Identify which cell holds the provided text, then report its [x, y] central coordinate. 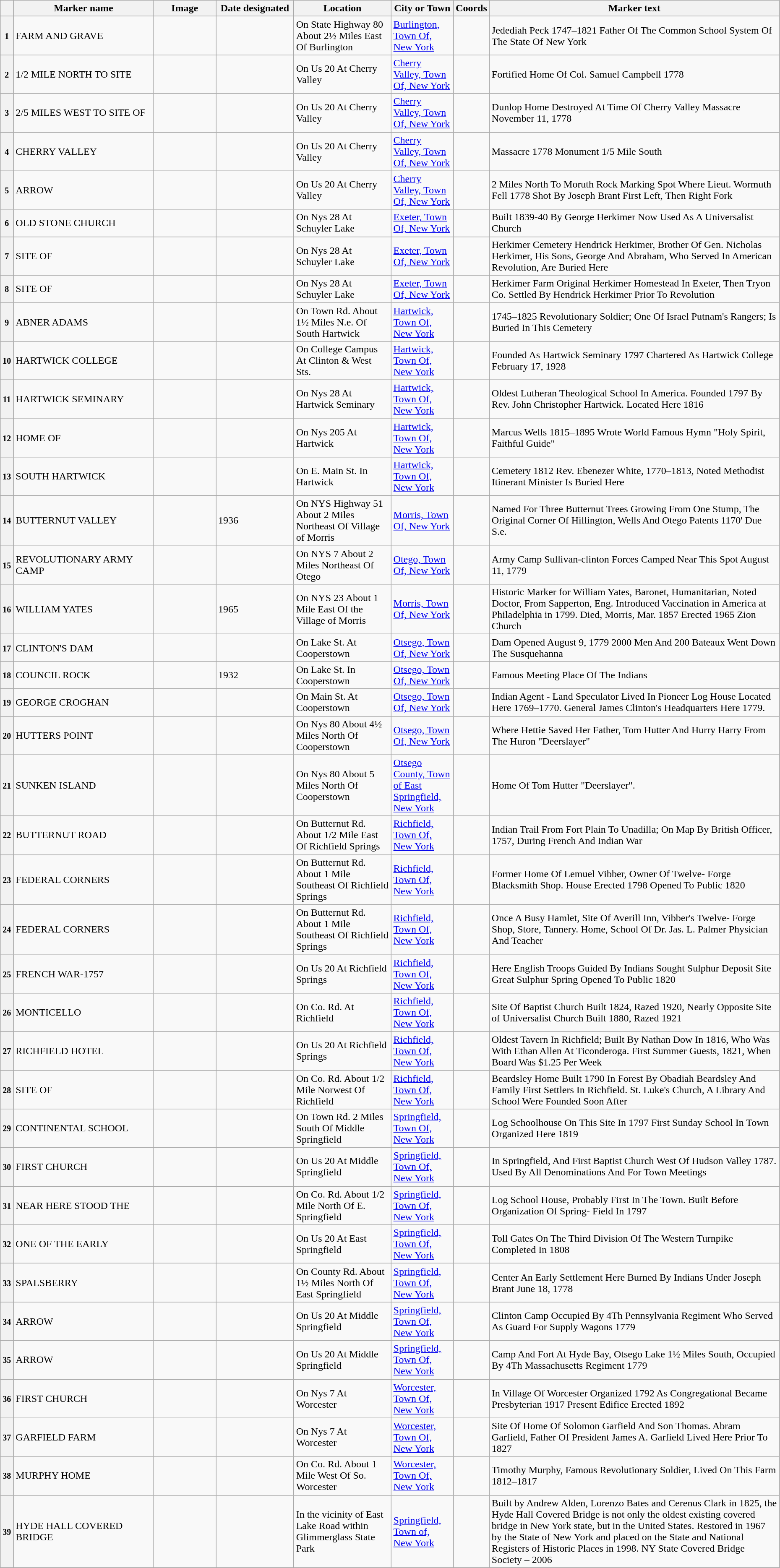
27 [7, 1051]
On College Campus At Clinton & West Sts. [342, 360]
15 [7, 565]
14 [7, 521]
On Us 20 At East Springfield [342, 1244]
1936 [255, 521]
HOME OF [83, 438]
Former Home Of Lemuel Vibber, Owner Of Twelve- Forge Blacksmith Shop. House Erected 1798 Opened To Public 1820 [634, 879]
Coords [472, 8]
Springfield, Town of, New York [422, 1531]
NEAR HERE STOOD THE [83, 1206]
In Springfield, And First Baptist Church West Of Hudson Valley 1787. Used By All Denominations And For Town Meetings [634, 1167]
Log School House, Probably First In The Town. Built Before Organization Of Spring- Field In 1797 [634, 1206]
FARM AND GRAVE [83, 36]
8 [7, 289]
19 [7, 702]
1965 [255, 609]
On Co. Rd. About 1 Mile West Of So. Worcester [342, 1476]
Date designated [255, 8]
Famous Meeting Place Of The Indians [634, 675]
MONTICELLO [83, 1012]
1 [7, 36]
12 [7, 438]
10 [7, 360]
Otsego County, Town of East Springfield, New York [422, 785]
Here English Troops Guided By Indians Sought Sulphur Deposit Site Great Sulphur Spring Opened To Public 1820 [634, 974]
ONE OF THE EARLY [83, 1244]
COUNCIL ROCK [83, 675]
22 [7, 835]
On NYS 7 About 2 Miles Northeast Of Otego [342, 565]
3 [7, 113]
Clinton Camp Occupied By 4Th Pennsylvania Regiment Who Served As Guard For Supply Wagons 1779 [634, 1321]
Built 1839-40 By George Herkimer Now Used As A Universalist Church [634, 223]
FRENCH WAR-1757 [83, 974]
Cemetery 1812 Rev. Ebenezer White, 1770–1813, Noted Methodist Itinerant Minister Is Buried Here [634, 477]
13 [7, 477]
SOUTH HARTWICK [83, 477]
Image [185, 8]
34 [7, 1321]
17 [7, 648]
Once A Busy Hamlet, Site Of Averill Inn, Vibber's Twelve- Forge Shop, Store, Tannery. Home, School Of Dr. Jas. L. Palmer Physician And Teacher [634, 930]
HUTTERS POINT [83, 735]
6 [7, 223]
Dunlop Home Destroyed At Time Of Cherry Valley Massacre November 11, 1778 [634, 113]
25 [7, 974]
On County Rd. About 1½ Miles North Of East Springfield [342, 1283]
2 Miles North To Moruth Rock Marking Spot Where Lieut. Wormuth Fell 1778 Shot By Joseph Brant First Left, Then Right Fork [634, 190]
On Co. Rd. About 1/2 Mile North Of E. Springfield [342, 1206]
On Main St. At Cooperstown [342, 702]
38 [7, 1476]
Location [342, 8]
Dam Opened August 9, 1779 2000 Men And 200 Bateaux Went Down The Susquehanna [634, 648]
Site Of Baptist Church Built 1824, Razed 1920, Nearly Opposite Site of Universalist Church Built 1880, Razed 1921 [634, 1012]
City or Town [422, 8]
18 [7, 675]
1/2 MILE NORTH TO SITE [83, 74]
In the vicinity of East Lake Road within Glimmerglass State Park [342, 1531]
On Nys 205 At Hartwick [342, 438]
On Nys 80 About 5 Miles North Of Cooperstown [342, 785]
On Nys 28 At Hartwick Seminary [342, 399]
7 [7, 256]
HARTWICK SEMINARY [83, 399]
28 [7, 1090]
CONTINENTAL SCHOOL [83, 1128]
26 [7, 1012]
CLINTON'S DAM [83, 648]
On Co. Rd. About 1/2 Mile Norwest Of Richfield [342, 1090]
Timothy Murphy, Famous Revolutionary Soldier, Lived On This Farm 1812–1817 [634, 1476]
GEORGE CROGHAN [83, 702]
31 [7, 1206]
Indian Agent - Land Speculator Lived In Pioneer Log House Located Here 1769–1770. General James Clinton's Headquarters Here 1779. [634, 702]
On Town Rd. About 1½ Miles N.e. Of South Hartwick [342, 322]
39 [7, 1531]
Site Of Home Of Solomon Garfield And Son Thomas. Abram Garfield, Father Of President James A. Garfield Lived Here Prior To 1827 [634, 1437]
1932 [255, 675]
20 [7, 735]
1745–1825 Revolutionary Soldier; One Of Israel Putnam's Rangers; Is Buried In This Cemetery [634, 322]
Founded As Hartwick Seminary 1797 Chartered As Hartwick College February 17, 1928 [634, 360]
On Lake St. In Cooperstown [342, 675]
SPALSBERRY [83, 1283]
On NYS Highway 51 About 2 Miles Northeast Of Village of Morris [342, 521]
Marker name [83, 8]
16 [7, 609]
23 [7, 879]
Otego, Town Of, New York [422, 565]
36 [7, 1399]
Burlington, Town Of, New York [422, 36]
2 [7, 74]
Massacre 1778 Monument 1/5 Mile South [634, 151]
29 [7, 1128]
11 [7, 399]
On Lake St. At Cooperstown [342, 648]
33 [7, 1283]
Marker text [634, 8]
OLD STONE CHURCH [83, 223]
30 [7, 1167]
Log Schoolhouse On This Site In 1797 First Sunday School In Town Organized Here 1819 [634, 1128]
RICHFIELD HOTEL [83, 1051]
Army Camp Sullivan-clinton Forces Camped Near This Spot August 11, 1779 [634, 565]
SUNKEN ISLAND [83, 785]
On Town Rd. 2 Miles South Of Middle Springfield [342, 1128]
WILLIAM YATES [83, 609]
24 [7, 930]
Where Hettie Saved Her Father, Tom Hutter And Hurry Harry From The Huron "Deerslayer" [634, 735]
MURPHY HOME [83, 1476]
Named For Three Butternut Trees Growing From One Stump, The Original Corner Of Hillington, Wells And Otego Patents 1170' Due S.e. [634, 521]
Center An Early Settlement Here Burned By Indians Under Joseph Brant June 18, 1778 [634, 1283]
Toll Gates On The Third Division Of The Western Turnpike Completed In 1808 [634, 1244]
REVOLUTIONARY ARMY CAMP [83, 565]
HARTWICK COLLEGE [83, 360]
On State Highway 80 About 2½ Miles East Of Burlington [342, 36]
BUTTERNUT ROAD [83, 835]
Fortified Home Of Col. Samuel Campbell 1778 [634, 74]
On Nys 80 About 4½ Miles North Of Cooperstown [342, 735]
35 [7, 1360]
Jedediah Peck 1747–1821 Father Of The Common School System Of The State Of New York [634, 36]
On Butternut Rd. About 1/2 Mile East Of Richfield Springs [342, 835]
GARFIELD FARM [83, 1437]
Marcus Wells 1815–1895 Wrote World Famous Hymn "Holy Spirit, Faithful Guide" [634, 438]
Oldest Lutheran Theological School In America. Founded 1797 By Rev. John Christopher Hartwick. Located Here 1816 [634, 399]
In Village Of Worcester Organized 1792 As Congregational Became Presbyterian 1917 Present Edifice Erected 1892 [634, 1399]
On NYS 23 About 1 Mile East Of the Village of Morris [342, 609]
On Co. Rd. At Richfield [342, 1012]
21 [7, 785]
ABNER ADAMS [83, 322]
32 [7, 1244]
37 [7, 1437]
Indian Trail From Fort Plain To Unadilla; On Map By British Officer, 1757, During French And Indian War [634, 835]
5 [7, 190]
On E. Main St. In Hartwick [342, 477]
Camp And Fort At Hyde Bay, Otsego Lake 1½ Miles South, Occupied By 4Th Massachusetts Regiment 1779 [634, 1360]
4 [7, 151]
9 [7, 322]
BUTTERNUT VALLEY [83, 521]
2/5 MILES WEST TO SITE OF [83, 113]
Herkimer Farm Original Herkimer Homestead In Exeter, Then Tryon Co. Settled By Hendrick Herkimer Prior To Revolution [634, 289]
HYDE HALL COVERED BRIDGE [83, 1531]
CHERRY VALLEY [83, 151]
Home Of Tom Hutter "Deerslayer". [634, 785]
